For the text-containing cell, return its midpoint in [x, y] coordinate format. 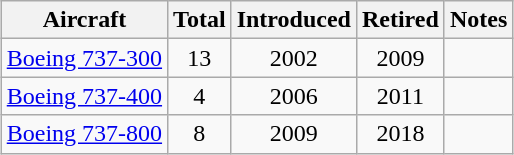
Aircraft [84, 20]
13 [200, 58]
Boeing 737-400 [84, 96]
Boeing 737-800 [84, 134]
Boeing 737-300 [84, 58]
2018 [400, 134]
4 [200, 96]
2011 [400, 96]
2006 [294, 96]
Introduced [294, 20]
Retired [400, 20]
Total [200, 20]
Notes [478, 20]
2002 [294, 58]
8 [200, 134]
